Search for the cell housing the specified text and yield its [x, y] center coordinate. 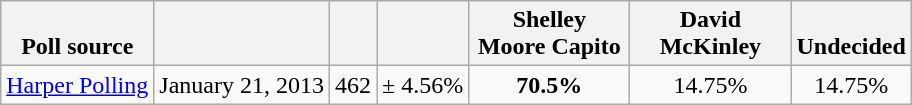
ShelleyMoore Capito [550, 34]
DavidMcKinley [710, 34]
Undecided [851, 34]
70.5% [550, 85]
January 21, 2013 [242, 85]
Poll source [78, 34]
Harper Polling [78, 85]
462 [354, 85]
± 4.56% [423, 85]
